Extract the (X, Y) coordinate from the center of the cell holding the provided text.  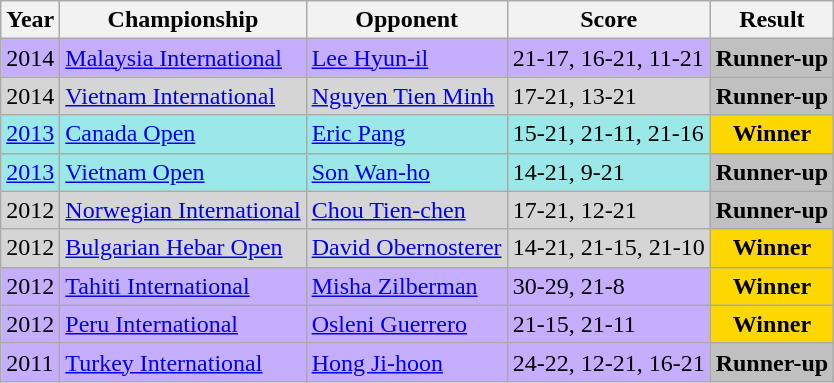
Score (608, 20)
21-15, 21-11 (608, 324)
Hong Ji-hoon (406, 362)
15-21, 21-11, 21-16 (608, 134)
14-21, 9-21 (608, 172)
David Obernosterer (406, 248)
Peru International (183, 324)
Chou Tien-chen (406, 210)
Championship (183, 20)
Canada Open (183, 134)
Eric Pang (406, 134)
Osleni Guerrero (406, 324)
Turkey International (183, 362)
14-21, 21-15, 21-10 (608, 248)
Result (772, 20)
17-21, 13-21 (608, 96)
Nguyen Tien Minh (406, 96)
Norwegian International (183, 210)
2011 (30, 362)
Tahiti International (183, 286)
21-17, 16-21, 11-21 (608, 58)
30-29, 21-8 (608, 286)
Malaysia International (183, 58)
24-22, 12-21, 16-21 (608, 362)
Vietnam Open (183, 172)
Opponent (406, 20)
Bulgarian Hebar Open (183, 248)
Son Wan-ho (406, 172)
Year (30, 20)
17-21, 12-21 (608, 210)
Vietnam International (183, 96)
Lee Hyun-il (406, 58)
Misha Zilberman (406, 286)
